Locate the cell with the specified text and output its (x, y) center coordinate. 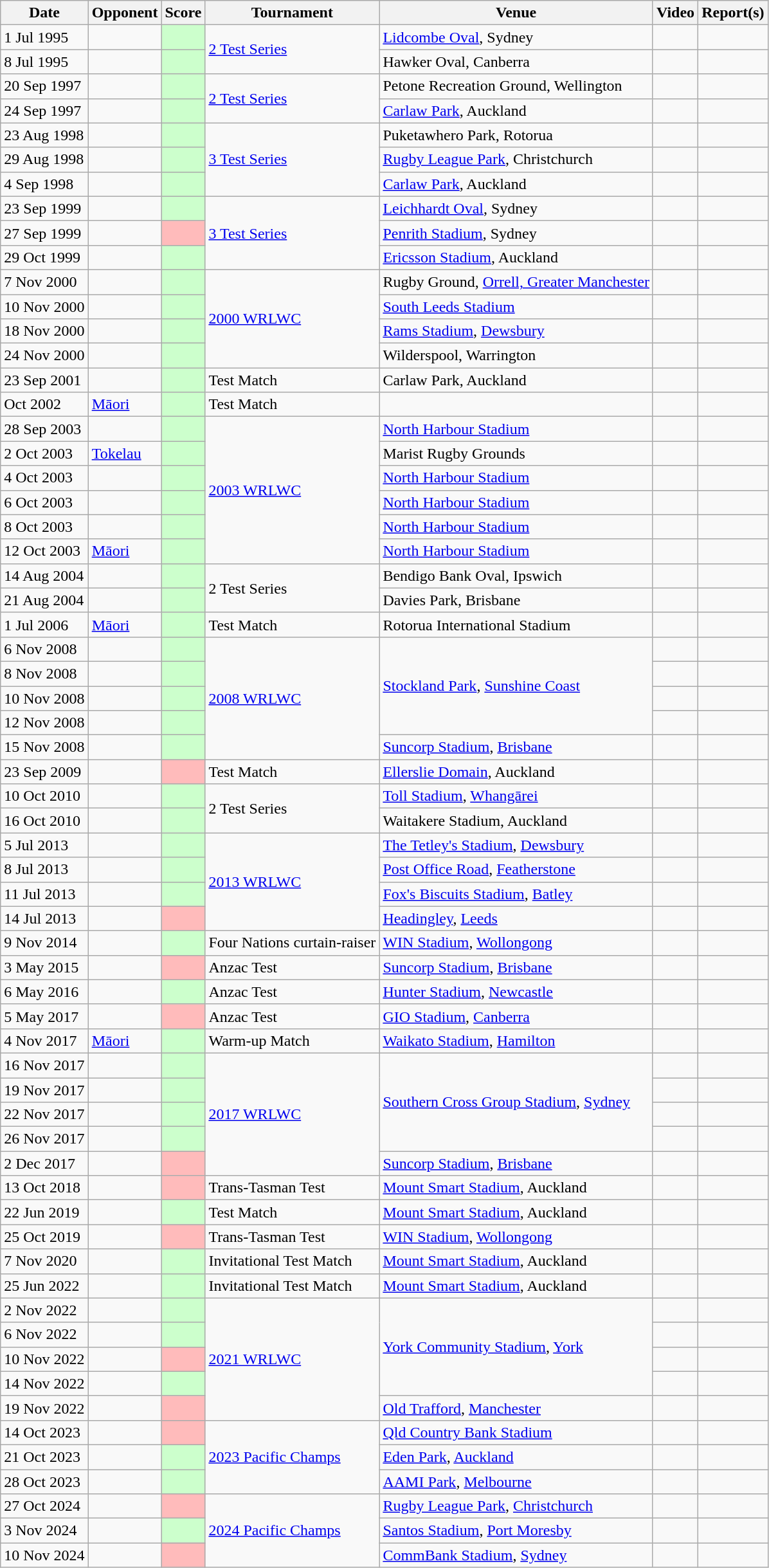
9 Nov 2014 (44, 943)
4 Nov 2017 (44, 1041)
Tournament (292, 13)
3 Nov 2024 (44, 1531)
Tokelau (125, 453)
1 Jul 2006 (44, 624)
The Tetley's Stadium, Dewsbury (516, 845)
Lidcombe Oval, Sydney (516, 37)
Hawker Oval, Canberra (516, 62)
27 Sep 1999 (44, 233)
Opponent (125, 13)
2023 Pacific Champs (292, 1457)
10 Nov 2008 (44, 698)
20 Sep 1997 (44, 86)
3 May 2015 (44, 967)
7 Nov 2000 (44, 282)
8 Jul 2013 (44, 870)
CommBank Stadium, Sydney (516, 1555)
South Leeds Stadium (516, 307)
2008 WRLWC (292, 698)
7 Nov 2020 (44, 1261)
28 Sep 2003 (44, 429)
6 May 2016 (44, 992)
10 Nov 2000 (44, 307)
25 Jun 2022 (44, 1286)
8 Jul 1995 (44, 62)
2003 WRLWC (292, 490)
10 Nov 2024 (44, 1555)
23 Sep 2009 (44, 772)
14 Aug 2004 (44, 576)
1 Jul 1995 (44, 37)
5 May 2017 (44, 1016)
4 Oct 2003 (44, 478)
24 Nov 2000 (44, 356)
14 Oct 2023 (44, 1432)
Puketawhero Park, Rotorua (516, 135)
Date (44, 13)
Toll Stadium, Whangārei (516, 796)
Santos Stadium, Port Moresby (516, 1531)
21 Oct 2023 (44, 1457)
13 Oct 2018 (44, 1188)
Old Trafford, Manchester (516, 1408)
Ellerslie Domain, Auckland (516, 772)
29 Aug 1998 (44, 160)
12 Nov 2008 (44, 723)
6 Nov 2008 (44, 649)
Eden Park, Auckland (516, 1457)
2000 WRLWC (292, 318)
16 Nov 2017 (44, 1065)
19 Nov 2017 (44, 1090)
Marist Rugby Grounds (516, 453)
29 Oct 1999 (44, 257)
Davies Park, Brisbane (516, 600)
25 Oct 2019 (44, 1237)
12 Oct 2003 (44, 551)
Rams Stadium, Dewsbury (516, 331)
2 Dec 2017 (44, 1163)
2021 WRLWC (292, 1359)
24 Sep 1997 (44, 111)
19 Nov 2022 (44, 1408)
Stockland Park, Sunshine Coast (516, 686)
14 Nov 2022 (44, 1383)
Rugby Ground, Orrell, Greater Manchester (516, 282)
Venue (516, 13)
8 Oct 2003 (44, 527)
4 Sep 1998 (44, 184)
21 Aug 2004 (44, 600)
2013 WRLWC (292, 882)
10 Nov 2022 (44, 1359)
27 Oct 2024 (44, 1506)
York Community Stadium, York (516, 1347)
2017 WRLWC (292, 1114)
6 Oct 2003 (44, 502)
Video (675, 13)
11 Jul 2013 (44, 894)
16 Oct 2010 (44, 821)
Oct 2002 (44, 405)
Headingley, Leeds (516, 918)
Post Office Road, Featherstone (516, 870)
2024 Pacific Champs (292, 1531)
Petone Recreation Ground, Wellington (516, 86)
23 Aug 1998 (44, 135)
Rotorua International Stadium (516, 624)
26 Nov 2017 (44, 1139)
Ericsson Stadium, Auckland (516, 257)
Score (183, 13)
Hunter Stadium, Newcastle (516, 992)
14 Jul 2013 (44, 918)
2 Oct 2003 (44, 453)
Fox's Biscuits Stadium, Batley (516, 894)
Bendigo Bank Oval, Ipswich (516, 576)
GIO Stadium, Canberra (516, 1016)
Warm-up Match (292, 1041)
10 Oct 2010 (44, 796)
Leichhardt Oval, Sydney (516, 208)
18 Nov 2000 (44, 331)
23 Sep 1999 (44, 208)
Wilderspool, Warrington (516, 356)
Report(s) (733, 13)
2 Nov 2022 (44, 1310)
22 Nov 2017 (44, 1115)
6 Nov 2022 (44, 1335)
Penrith Stadium, Sydney (516, 233)
Waikato Stadium, Hamilton (516, 1041)
15 Nov 2008 (44, 747)
28 Oct 2023 (44, 1481)
8 Nov 2008 (44, 673)
Waitakere Stadium, Auckland (516, 821)
Qld Country Bank Stadium (516, 1432)
Southern Cross Group Stadium, Sydney (516, 1102)
23 Sep 2001 (44, 380)
5 Jul 2013 (44, 845)
AAMI Park, Melbourne (516, 1481)
Four Nations curtain-raiser (292, 943)
22 Jun 2019 (44, 1212)
